Locate the cell with the specified text and output its [X, Y] center coordinate. 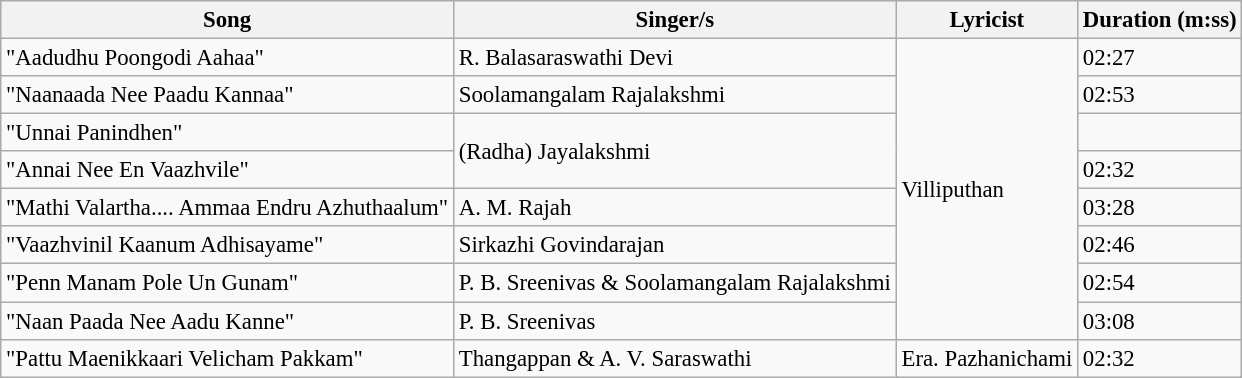
R. Balasaraswathi Devi [674, 58]
"Annai Nee En Vaazhvile" [228, 170]
02:53 [1160, 95]
P. B. Sreenivas & Soolamangalam Rajalakshmi [674, 283]
A. M. Rajah [674, 208]
"Aadudhu Poongodi Aahaa" [228, 58]
(Radha) Jayalakshmi [674, 152]
03:08 [1160, 321]
"Pattu Maenikkaari Velicham Pakkam" [228, 358]
"Vaazhvinil Kaanum Adhisayame" [228, 245]
Era. Pazhanichami [986, 358]
02:27 [1160, 58]
Villiputhan [986, 190]
"Naanaada Nee Paadu Kannaa" [228, 95]
"Naan Paada Nee Aadu Kanne" [228, 321]
Soolamangalam Rajalakshmi [674, 95]
02:54 [1160, 283]
03:28 [1160, 208]
Duration (m:ss) [1160, 20]
"Mathi Valartha.... Ammaa Endru Azhuthaalum" [228, 208]
Singer/s [674, 20]
"Unnai Panindhen" [228, 133]
P. B. Sreenivas [674, 321]
02:46 [1160, 245]
Lyricist [986, 20]
"Penn Manam Pole Un Gunam" [228, 283]
Thangappan & A. V. Saraswathi [674, 358]
Sirkazhi Govindarajan [674, 245]
Song [228, 20]
